Locate the cell with the specified text and output its [X, Y] center coordinate. 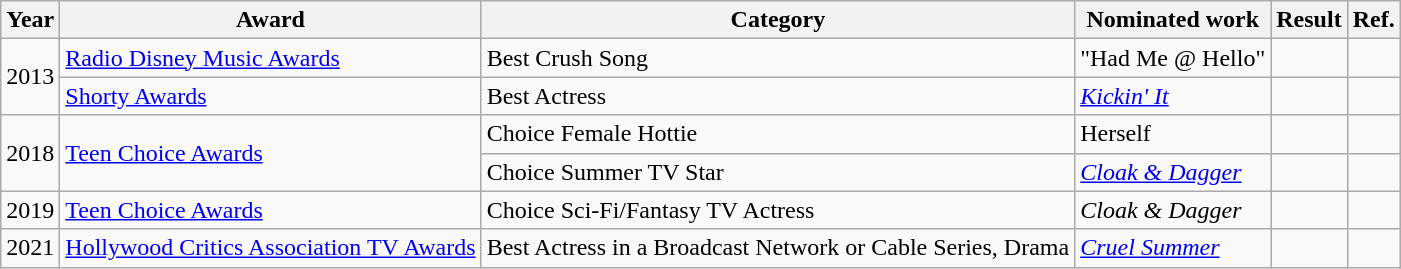
Choice Female Hottie [778, 134]
Best Actress [778, 96]
Award [270, 20]
Best Crush Song [778, 58]
2013 [30, 77]
Kickin' It [1173, 96]
Nominated work [1173, 20]
Ref. [1374, 20]
Best Actress in a Broadcast Network or Cable Series, Drama [778, 248]
2021 [30, 248]
Radio Disney Music Awards [270, 58]
Choice Summer TV Star [778, 172]
Category [778, 20]
Hollywood Critics Association TV Awards [270, 248]
2018 [30, 153]
Result [1309, 20]
Shorty Awards [270, 96]
Cruel Summer [1173, 248]
Choice Sci-Fi/Fantasy TV Actress [778, 210]
Herself [1173, 134]
Year [30, 20]
"Had Me @ Hello" [1173, 58]
2019 [30, 210]
